Identify which cell holds the provided text, then report its (x, y) central coordinate. 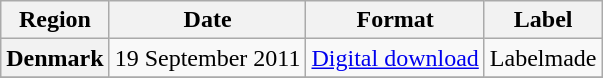
Labelmade (543, 58)
Region (55, 20)
Denmark (55, 58)
Format (395, 20)
Digital download (395, 58)
19 September 2011 (208, 58)
Label (543, 20)
Date (208, 20)
